Determine the (x, y) coordinate at the center of the cell enclosing the given text.  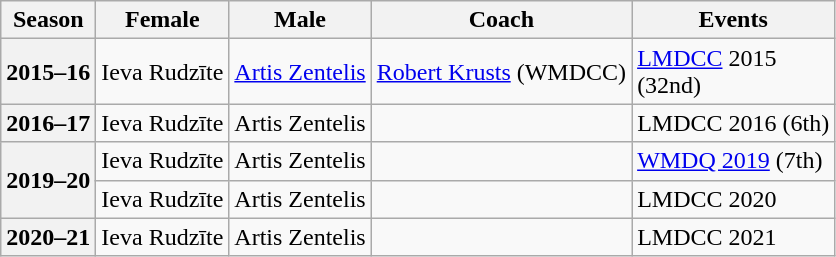
Female (162, 20)
2015–16 (48, 72)
Events (734, 20)
WMDQ 2019 (7th) (734, 161)
2020–21 (48, 237)
Season (48, 20)
LMDCC 2015 (32nd) (734, 72)
Robert Krusts (WMDCC) (501, 72)
LMDCC 2021 (734, 237)
LMDCC 2016 (6th) (734, 123)
Coach (501, 20)
Male (300, 20)
LMDCC 2020 (734, 199)
2019–20 (48, 180)
2016–17 (48, 123)
